Capture the cell that displays the provided text and extract its [X, Y] central coordinate. 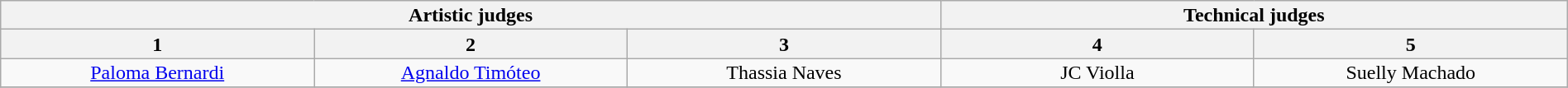
2 [471, 44]
3 [784, 44]
JC Violla [1097, 72]
Artistic judges [471, 15]
Paloma Bernardi [157, 72]
5 [1411, 44]
Agnaldo Timóteo [471, 72]
Thassia Naves [784, 72]
Technical judges [1254, 15]
4 [1097, 44]
Suelly Machado [1411, 72]
1 [157, 44]
